Return the (x, y) coordinate for the center point of the cell that contains the specified text.  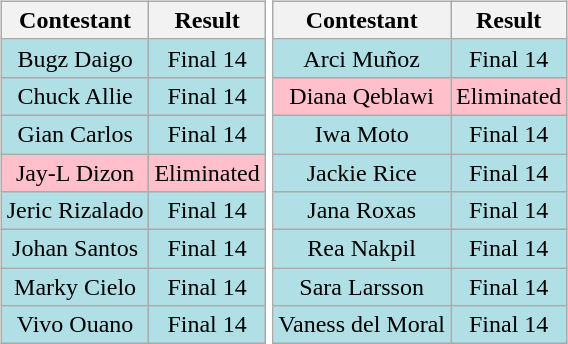
Vivo Ouano (75, 325)
Jay-L Dizon (75, 173)
Marky Cielo (75, 287)
Jana Roxas (362, 211)
Bugz Daigo (75, 58)
Diana Qeblawi (362, 96)
Rea Nakpil (362, 249)
Chuck Allie (75, 96)
Jeric Rizalado (75, 211)
Jackie Rice (362, 173)
Arci Muñoz (362, 58)
Vaness del Moral (362, 325)
Gian Carlos (75, 134)
Iwa Moto (362, 134)
Johan Santos (75, 249)
Sara Larsson (362, 287)
